Provide the (x, y) coordinate of the cell's center where the given text is located.  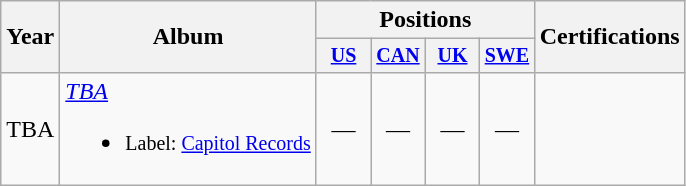
CAN (398, 56)
Year (30, 37)
US (343, 56)
TBALabel: Capitol Records (188, 128)
UK (452, 56)
SWE (507, 56)
Certifications (610, 37)
TBA (30, 128)
Album (188, 37)
Positions (425, 20)
